Scan for the cell matching the given text and deliver its (X, Y) coordinate at center. 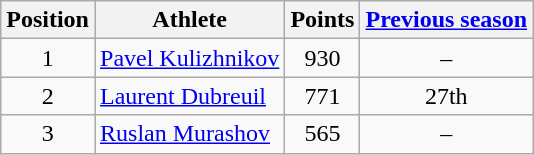
Laurent Dubreuil (189, 96)
2 (48, 96)
771 (322, 96)
1 (48, 58)
Previous season (446, 20)
Pavel Kulizhnikov (189, 58)
565 (322, 134)
Ruslan Murashov (189, 134)
930 (322, 58)
Athlete (189, 20)
Points (322, 20)
3 (48, 134)
27th (446, 96)
Position (48, 20)
